Find where the given text appears and provide that cell's center as (x, y) coordinate. 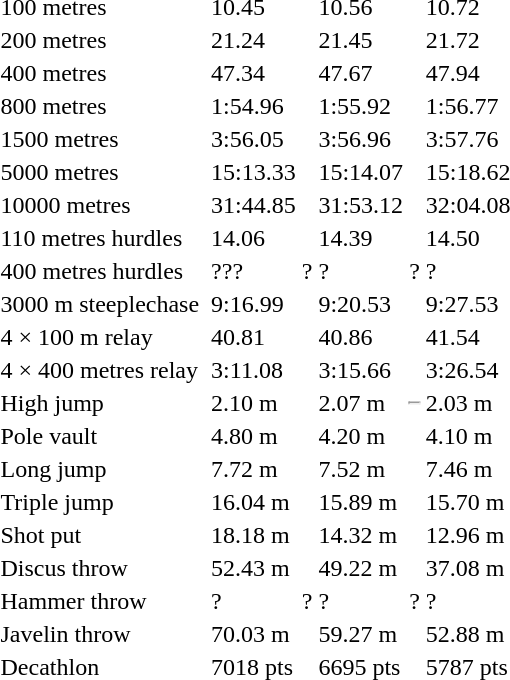
52.43 m (254, 568)
9:20.53 (361, 304)
40.86 (361, 337)
14.06 (254, 238)
3:15.66 (361, 370)
31:53.12 (361, 205)
16.04 m (254, 502)
2.07 m (361, 403)
21.24 (254, 40)
1:55.92 (361, 106)
70.03 m (254, 634)
1:54.96 (254, 106)
31:44.85 (254, 205)
7.52 m (361, 469)
7.72 m (254, 469)
??? (254, 271)
47.34 (254, 73)
15:13.33 (254, 172)
3:11.08 (254, 370)
3:56.96 (361, 139)
47.67 (361, 73)
40.81 (254, 337)
15.89 m (361, 502)
4.80 m (254, 436)
21.45 (361, 40)
4.20 m (361, 436)
9:16.99 (254, 304)
18.18 m (254, 535)
3:56.05 (254, 139)
2.10 m (254, 403)
14.32 m (361, 535)
59.27 m (361, 634)
15:14.07 (361, 172)
14.39 (361, 238)
49.22 m (361, 568)
